Determine the (x, y) coordinate at the center of the cell enclosing the given text.  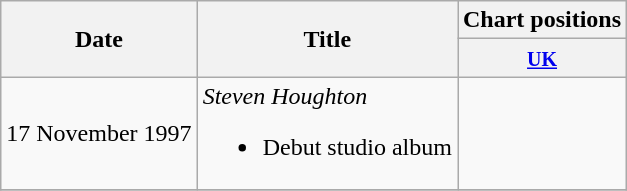
Steven HoughtonDebut studio album (327, 134)
Date (99, 39)
Title (327, 39)
17 November 1997 (99, 134)
Chart positions (542, 20)
UK (542, 58)
